Scan for the cell matching the given text and deliver its (X, Y) coordinate at center. 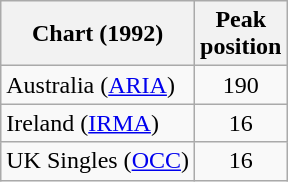
Australia (ARIA) (98, 85)
Peakposition (241, 34)
Ireland (IRMA) (98, 123)
Chart (1992) (98, 34)
UK Singles (OCC) (98, 161)
190 (241, 85)
